Search for the cell housing the specified text and yield its (X, Y) center coordinate. 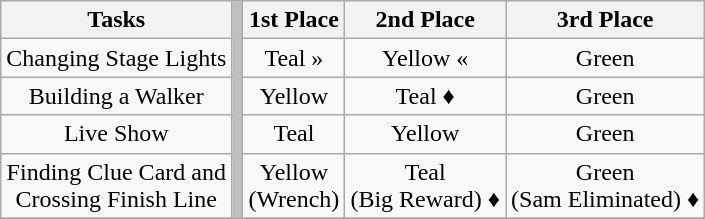
Finding Clue Card andCrossing Finish Line (116, 186)
Changing Stage Lights (116, 58)
3rd Place (606, 20)
Teal » (294, 58)
Building a Walker (116, 96)
Teal (Big Reward) ♦ (426, 186)
1st Place (294, 20)
Teal ♦ (426, 96)
Teal (294, 134)
Tasks (116, 20)
Yellow « (426, 58)
Green (Sam Eliminated) ♦ (606, 186)
2nd Place (426, 20)
Live Show (116, 134)
Yellow (Wrench) (294, 186)
